Detect which cell encompasses the target text, then output its [x, y] center coordinate. 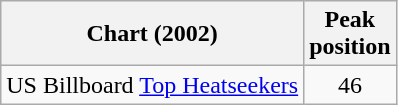
Chart (2002) [152, 34]
US Billboard Top Heatseekers [152, 85]
Peakposition [350, 34]
46 [350, 85]
